Identify which cell holds the provided text, then report its (x, y) central coordinate. 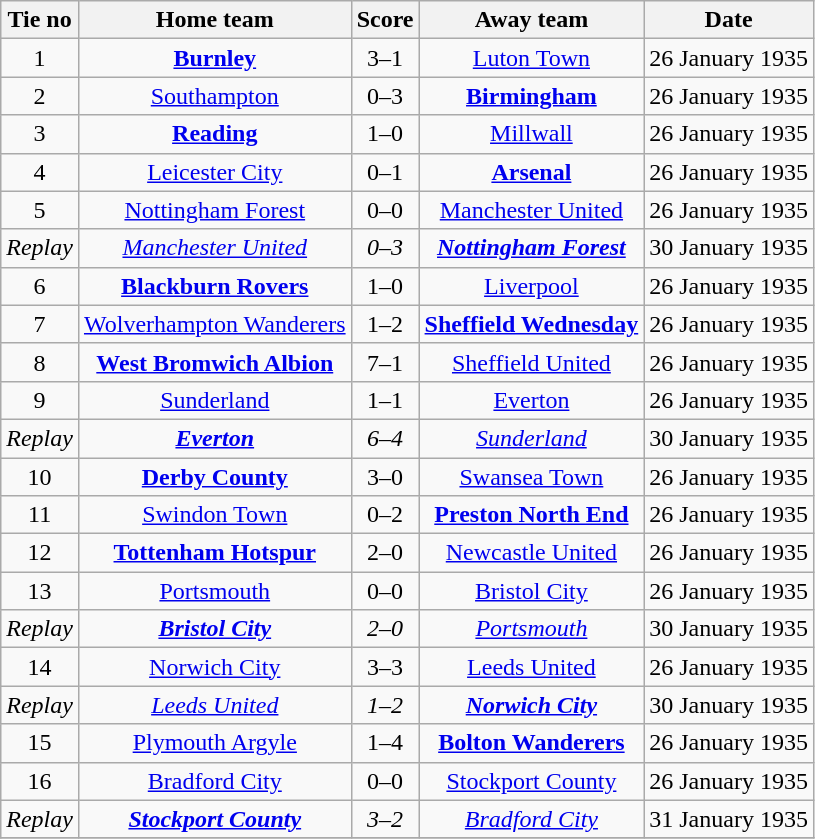
15 (40, 743)
Wolverhampton Wanderers (214, 324)
Sheffield United (532, 362)
10 (40, 477)
Derby County (214, 477)
Date (729, 20)
West Bromwich Albion (214, 362)
1–1 (385, 400)
Plymouth Argyle (214, 743)
5 (40, 210)
Millwall (532, 134)
3–1 (385, 58)
Burnley (214, 58)
Swindon Town (214, 515)
9 (40, 400)
Southampton (214, 96)
4 (40, 172)
Blackburn Rovers (214, 286)
Birmingham (532, 96)
8 (40, 362)
11 (40, 515)
3–2 (385, 819)
Leicester City (214, 172)
Liverpool (532, 286)
Sheffield Wednesday (532, 324)
16 (40, 781)
6 (40, 286)
0–2 (385, 515)
Preston North End (532, 515)
Bolton Wanderers (532, 743)
Tottenham Hotspur (214, 553)
2 (40, 96)
3–3 (385, 667)
Reading (214, 134)
31 January 1935 (729, 819)
Tie no (40, 20)
Newcastle United (532, 553)
0–1 (385, 172)
Away team (532, 20)
1 (40, 58)
7–1 (385, 362)
6–4 (385, 438)
3–0 (385, 477)
Score (385, 20)
3 (40, 134)
7 (40, 324)
Luton Town (532, 58)
13 (40, 591)
12 (40, 553)
Arsenal (532, 172)
Swansea Town (532, 477)
1–4 (385, 743)
Home team (214, 20)
14 (40, 667)
